Locate the cell with the specified text and output its (x, y) center coordinate. 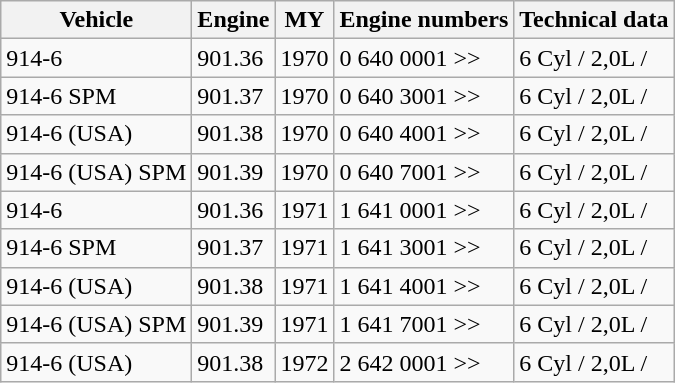
0 640 7001 >> (424, 172)
Engine (234, 20)
Engine numbers (424, 20)
Vehicle (96, 20)
1 641 0001 >> (424, 210)
1972 (304, 362)
2 642 0001 >> (424, 362)
0 640 4001 >> (424, 134)
Technical data (594, 20)
1 641 4001 >> (424, 286)
0 640 3001 >> (424, 96)
1 641 3001 >> (424, 248)
1 641 7001 >> (424, 324)
MY (304, 20)
0 640 0001 >> (424, 58)
